Find where the given text appears and provide that cell's center as (x, y) coordinate. 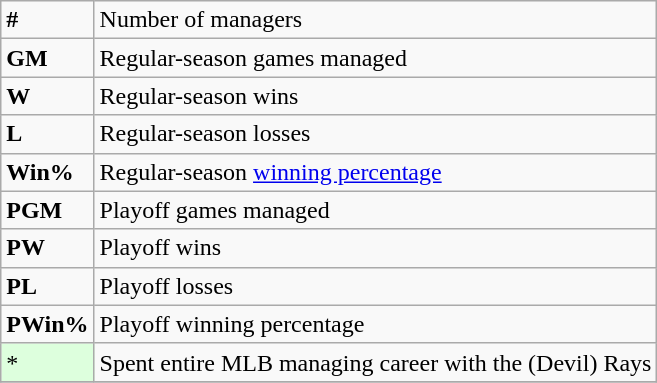
W (48, 96)
Win% (48, 172)
Playoff losses (376, 286)
PW (48, 248)
L (48, 134)
Regular-season losses (376, 134)
Playoff wins (376, 248)
Regular-season wins (376, 96)
GM (48, 58)
PGM (48, 210)
Regular-season winning percentage (376, 172)
Spent entire MLB managing career with the (Devil) Rays (376, 362)
Number of managers (376, 20)
Playoff games managed (376, 210)
PWin% (48, 324)
PL (48, 286)
Playoff winning percentage (376, 324)
* (48, 362)
# (48, 20)
Regular-season games managed (376, 58)
